Return [X, Y] of the center of cell containing provided text 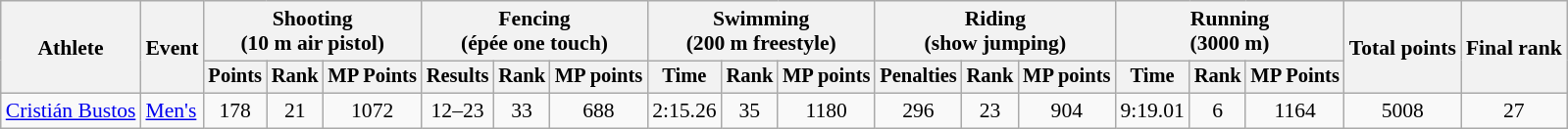
35 [750, 111]
Running(3000 m) [1230, 31]
1164 [1294, 111]
6 [1218, 111]
Shooting(10 m air pistol) [313, 31]
Results [458, 77]
Riding(show jumping) [994, 31]
Cristián Bustos [71, 111]
23 [990, 111]
9:19.01 [1151, 111]
Men's [172, 111]
Swimming(200 m freestyle) [761, 31]
27 [1514, 111]
688 [598, 111]
5008 [1402, 111]
Event [172, 47]
Penalties [918, 77]
21 [295, 111]
Total points [1402, 47]
178 [235, 111]
Athlete [71, 47]
1072 [373, 111]
33 [522, 111]
Points [235, 77]
904 [1067, 111]
1180 [826, 111]
Fencing(épée one touch) [534, 31]
Final rank [1514, 47]
2:15.26 [684, 111]
12–23 [458, 111]
296 [918, 111]
